Extract the (X, Y) coordinate from the center of the cell holding the provided text.  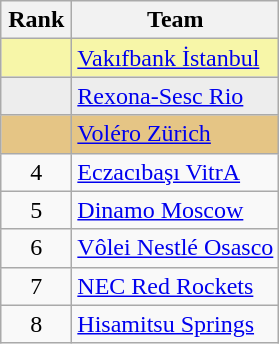
8 (36, 324)
Rexona-Sesc Rio (176, 96)
Rank (36, 20)
7 (36, 286)
Voléro Zürich (176, 134)
Team (176, 20)
NEC Red Rockets (176, 286)
Vôlei Nestlé Osasco (176, 248)
4 (36, 172)
6 (36, 248)
Eczacıbaşı VitrA (176, 172)
Hisamitsu Springs (176, 324)
5 (36, 210)
Dinamo Moscow (176, 210)
Vakıfbank İstanbul (176, 58)
